Locate the cell with the specified text and output its [x, y] center coordinate. 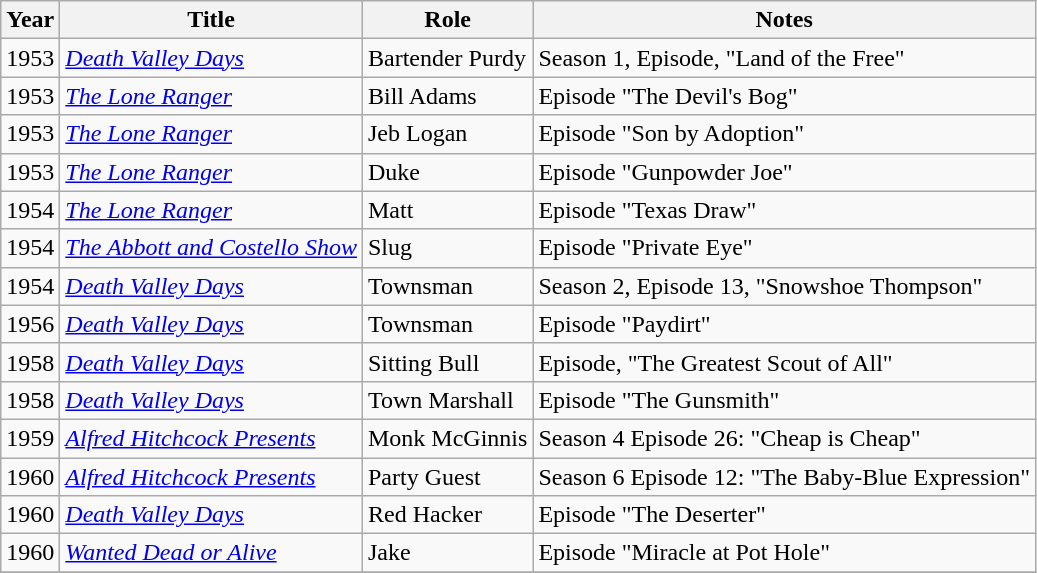
Title [212, 20]
Duke [447, 172]
Monk McGinnis [447, 438]
Matt [447, 210]
Episode "The Deserter" [784, 515]
Sitting Bull [447, 362]
Red Hacker [447, 515]
Episode "Private Eye" [784, 248]
Year [30, 20]
Season 4 Episode 26: "Cheap is Cheap" [784, 438]
The Abbott and Costello Show [212, 248]
Bill Adams [447, 96]
Jeb Logan [447, 134]
Season 1, Episode, "Land of the Free" [784, 58]
Wanted Dead or Alive [212, 553]
Season 6 Episode 12: "The Baby-Blue Expression" [784, 477]
Season 2, Episode 13, "Snowshoe Thompson" [784, 286]
Role [447, 20]
Episode "Texas Draw" [784, 210]
Episode, "The Greatest Scout of All" [784, 362]
Town Marshall [447, 400]
Episode "Gunpowder Joe" [784, 172]
Episode "Miracle at Pot Hole" [784, 553]
Episode "Son by Adoption" [784, 134]
Slug [447, 248]
1959 [30, 438]
Episode "The Gunsmith" [784, 400]
Party Guest [447, 477]
Jake [447, 553]
Bartender Purdy [447, 58]
Notes [784, 20]
Episode "The Devil's Bog" [784, 96]
Episode "Paydirt" [784, 324]
1956 [30, 324]
